Detect which cell encompasses the target text, then output its (X, Y) center coordinate. 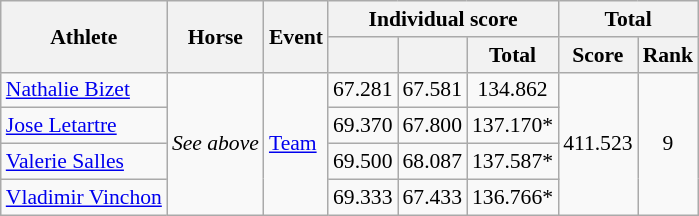
411.523 (598, 143)
Horse (216, 36)
67.281 (362, 90)
67.581 (432, 90)
67.433 (432, 197)
Athlete (84, 36)
Valerie Salles (84, 162)
134.862 (512, 90)
67.800 (432, 126)
Rank (668, 55)
69.333 (362, 197)
69.370 (362, 126)
9 (668, 143)
See above (216, 143)
Individual score (443, 19)
137.587* (512, 162)
Score (598, 55)
136.766* (512, 197)
137.170* (512, 126)
Event (296, 36)
Jose Letartre (84, 126)
69.500 (362, 162)
68.087 (432, 162)
Team (296, 143)
Nathalie Bizet (84, 90)
Vladimir Vinchon (84, 197)
